Return the [X, Y] coordinate for the center point of the cell that contains the specified text.  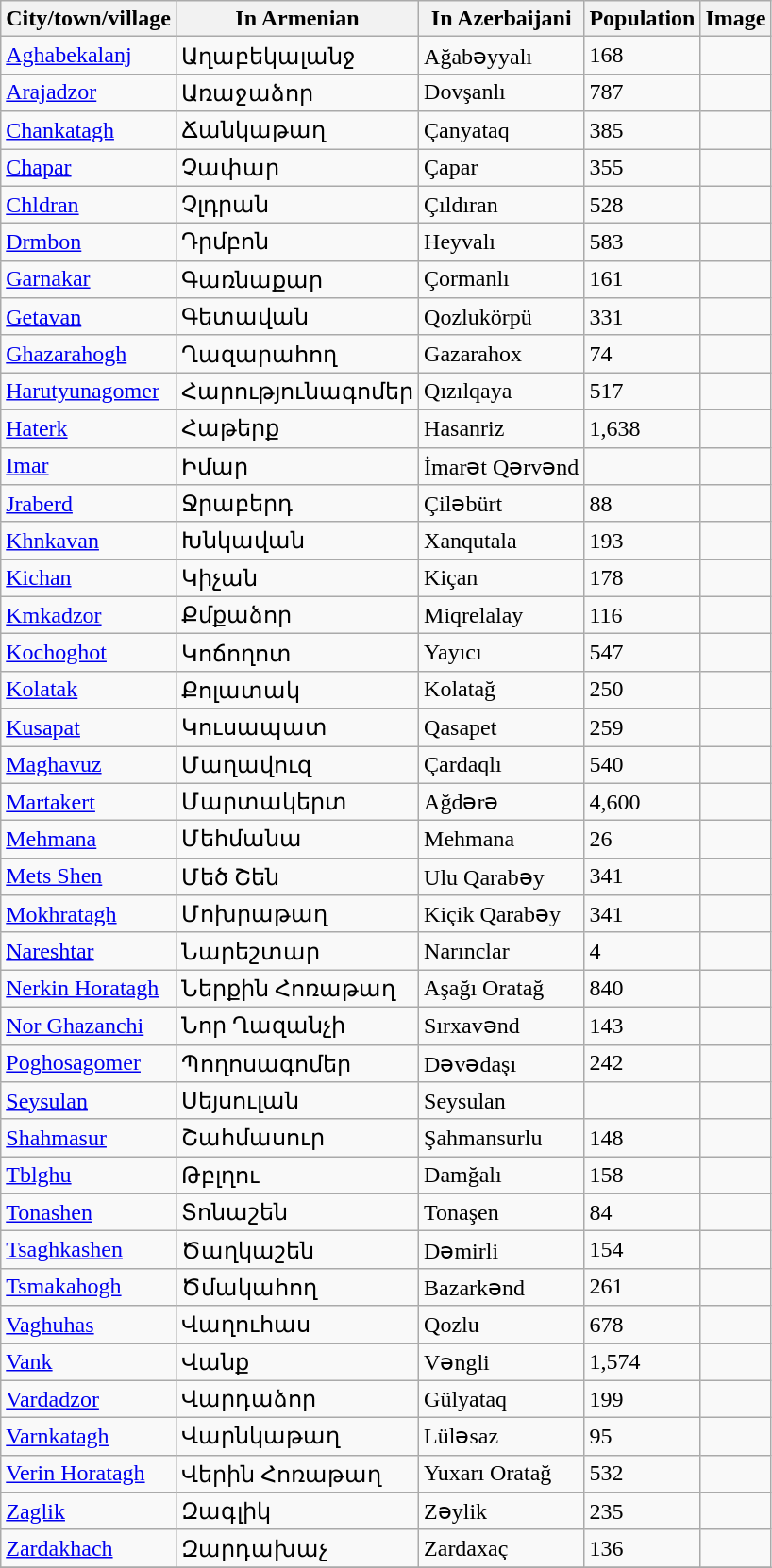
Çardaqlı [502, 764]
Narınclar [502, 951]
Շահմասուր [296, 1138]
Çapar [502, 168]
148 [642, 1138]
Zardakhach [89, 1548]
Նարեշտար [296, 951]
Մեծ Շեն [296, 876]
1,574 [642, 1362]
Dəmirli [502, 1250]
235 [642, 1511]
Ներքին Հոռաթաղ [296, 989]
Չլդրան [296, 205]
In Armenian [296, 19]
Aghabekalanj [89, 56]
242 [642, 1063]
95 [642, 1437]
Shahmasur [89, 1138]
Imar [89, 466]
528 [642, 205]
Gazarahox [502, 354]
Yayıcı [502, 653]
Գառնաքար [296, 279]
Քոլատակ [296, 690]
259 [642, 727]
Arajadzor [89, 92]
Qozlu [502, 1325]
Dəvədaşı [502, 1063]
678 [642, 1325]
Dovşanlı [502, 92]
Çormanlı [502, 279]
Jraberd [89, 504]
4,600 [642, 802]
Xanqutala [502, 541]
84 [642, 1212]
Քմքաձոր [296, 615]
Poghosagomer [89, 1063]
Ağdərə [502, 802]
Ճանկաթաղ [296, 130]
Nerkin Horatagh [89, 989]
Ջրաբերդ [296, 504]
Kolatağ [502, 690]
Getavan [89, 317]
Tblghu [89, 1176]
Մոխրաթաղ [296, 914]
547 [642, 653]
26 [642, 840]
Haterk [89, 428]
517 [642, 392]
Mets Shen [89, 876]
Khnkavan [89, 541]
Sırxavənd [502, 1026]
Zəylik [502, 1511]
Kiçan [502, 578]
Garnakar [89, 279]
Population [642, 19]
Vardadzor [89, 1399]
Զագլիկ [296, 1511]
Կուսապատ [296, 727]
Թբլղու [296, 1176]
Aşağı Oratağ [502, 989]
Չափար [296, 168]
Yuxarı Oratağ [502, 1474]
City/town/village [89, 19]
Çıldıran [502, 205]
Maghavuz [89, 764]
Hasanriz [502, 428]
Մաղավուզ [296, 764]
Վարնկաթաղ [296, 1437]
Վարդաձոր [296, 1399]
Խնկավան [296, 541]
Kmkadzor [89, 615]
Varnkatagh [89, 1437]
199 [642, 1399]
Nareshtar [89, 951]
Մեհմանա [296, 840]
Harutyunagomer [89, 392]
Ulu Qarabəy [502, 876]
İmarət Qərvənd [502, 466]
385 [642, 130]
Ծաղկաշեն [296, 1250]
Çanyataq [502, 130]
Զարդախաչ [296, 1548]
Վերին Հոռաթաղ [296, 1474]
143 [642, 1026]
Աղաբեկալանջ [296, 56]
Tonaşen [502, 1212]
Image [736, 19]
Վաղուհաս [296, 1325]
Chankatagh [89, 130]
Zaglik [89, 1511]
Առաջաձոր [296, 92]
193 [642, 541]
331 [642, 317]
Vaghuhas [89, 1325]
Վանք [296, 1362]
583 [642, 242]
Chldran [89, 205]
Kichan [89, 578]
1,638 [642, 428]
Պողոսագոմեր [296, 1063]
532 [642, 1474]
Գետավան [296, 317]
88 [642, 504]
Zardaxaç [502, 1548]
Kochoghot [89, 653]
Lüləsaz [502, 1437]
Դրմբոն [296, 242]
Miqrelalay [502, 615]
Tsmakahogh [89, 1287]
Իմար [296, 466]
74 [642, 354]
Qızılqaya [502, 392]
158 [642, 1176]
250 [642, 690]
Qozlukörpü [502, 317]
787 [642, 92]
Damğalı [502, 1176]
154 [642, 1250]
Qasapet [502, 727]
136 [642, 1548]
Kiçik Qarabəy [502, 914]
355 [642, 168]
Vank [89, 1362]
Տոնաշեն [296, 1212]
Հաթերք [296, 428]
161 [642, 279]
Verin Horatagh [89, 1474]
Chapar [89, 168]
Tsaghkashen [89, 1250]
4 [642, 951]
Nor Ghazanchi [89, 1026]
Vəngli [502, 1362]
Martakert [89, 802]
Drmbon [89, 242]
Հարությունագոմեր [296, 392]
116 [642, 615]
168 [642, 56]
Tonashen [89, 1212]
Ծմակահող [296, 1287]
Bazarkənd [502, 1287]
Ghazarahogh [89, 354]
840 [642, 989]
Çiləbürt [502, 504]
In Azerbaijani [502, 19]
Սեյսուլան [296, 1101]
Mokhratagh [89, 914]
540 [642, 764]
Կիչան [296, 578]
Heyvalı [502, 242]
178 [642, 578]
Կոճողոտ [296, 653]
Şahmansurlu [502, 1138]
Ağabəyyalı [502, 56]
Kusapat [89, 727]
Մարտակերտ [296, 802]
Gülyataq [502, 1399]
261 [642, 1287]
Ղազարահող [296, 354]
Kolatak [89, 690]
Նոր Ղազանչի [296, 1026]
